Capture the cell that displays the provided text and extract its [x, y] central coordinate. 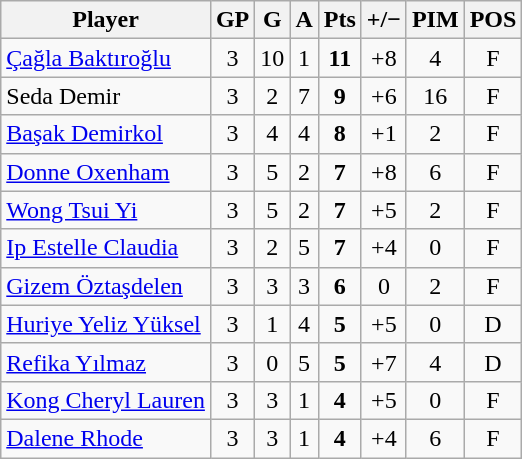
8 [340, 134]
+7 [384, 362]
10 [272, 58]
9 [340, 96]
POS [493, 20]
G [272, 20]
A [304, 20]
GP [232, 20]
Kong Cheryl Lauren [106, 400]
PIM [435, 20]
Gizem Öztaşdelen [106, 286]
Çağla Baktıroğlu [106, 58]
16 [435, 96]
11 [340, 58]
Pts [340, 20]
Dalene Rhode [106, 438]
Ip Estelle Claudia [106, 248]
Seda Demir [106, 96]
Donne Oxenham [106, 172]
Refika Yılmaz [106, 362]
Başak Demirkol [106, 134]
Wong Tsui Yi [106, 210]
+/− [384, 20]
+1 [384, 134]
Player [106, 20]
Huriye Yeliz Yüksel [106, 324]
+6 [384, 96]
